Search for the cell housing the specified text and yield its (X, Y) center coordinate. 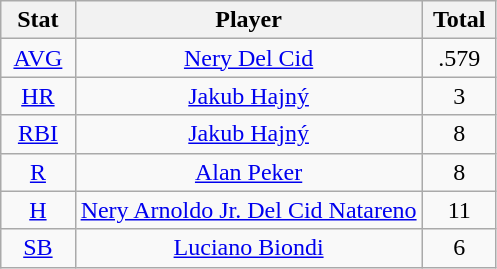
HR (38, 96)
6 (459, 248)
R (38, 172)
Nery Arnoldo Jr. Del Cid Natareno (248, 210)
Luciano Biondi (248, 248)
AVG (38, 58)
Alan Peker (248, 172)
Player (248, 20)
H (38, 210)
RBI (38, 134)
Total (459, 20)
SB (38, 248)
3 (459, 96)
Nery Del Cid (248, 58)
.579 (459, 58)
Stat (38, 20)
11 (459, 210)
